Return [X, Y] of the center of cell containing provided text 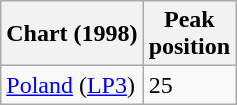
Chart (1998) [72, 34]
25 [189, 85]
Poland (LP3) [72, 85]
Peakposition [189, 34]
